Output the (x, y) coordinate of the center of the cell containing the given text.  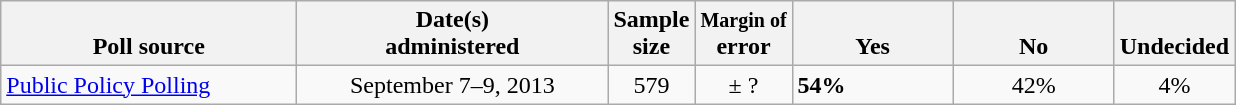
Undecided (1174, 34)
54% (872, 85)
± ? (744, 85)
579 (652, 85)
September 7–9, 2013 (452, 85)
Poll source (149, 34)
Samplesize (652, 34)
Date(s)administered (452, 34)
4% (1174, 85)
Public Policy Polling (149, 85)
Yes (872, 34)
Margin oferror (744, 34)
No (1034, 34)
42% (1034, 85)
